Scan for the cell matching the given text and deliver its [x, y] coordinate at center. 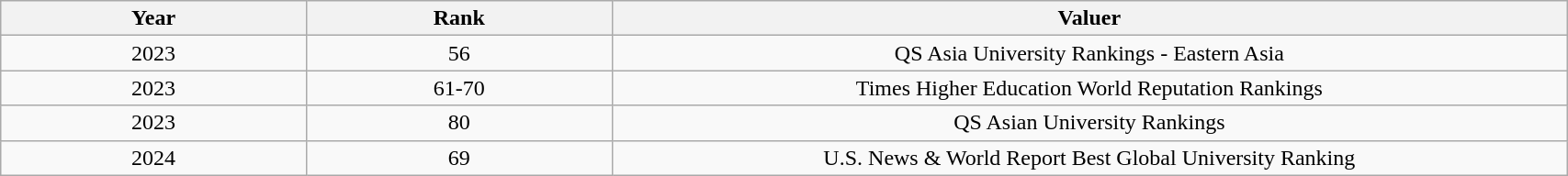
QS Asian University Rankings [1089, 123]
Year [154, 18]
2024 [154, 158]
69 [459, 158]
80 [459, 123]
Times Higher Education World Reputation Rankings [1089, 88]
56 [459, 53]
Rank [459, 18]
U.S. News & World Report Best Global University Ranking [1089, 158]
QS Asia University Rankings - Eastern Asia [1089, 53]
Valuer [1089, 18]
61-70 [459, 88]
